Return (x, y) of the center of cell containing provided text 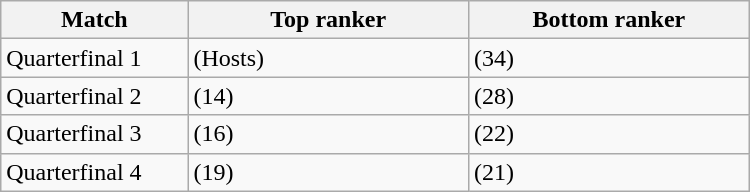
(22) (610, 134)
Quarterfinal 2 (94, 96)
(21) (610, 172)
Bottom ranker (610, 20)
Match (94, 20)
(14) (328, 96)
Quarterfinal 3 (94, 134)
(16) (328, 134)
Quarterfinal 4 (94, 172)
(28) (610, 96)
(19) (328, 172)
Top ranker (328, 20)
Quarterfinal 1 (94, 58)
(Hosts) (328, 58)
(34) (610, 58)
